For the text-containing cell, return its midpoint in (X, Y) coordinate format. 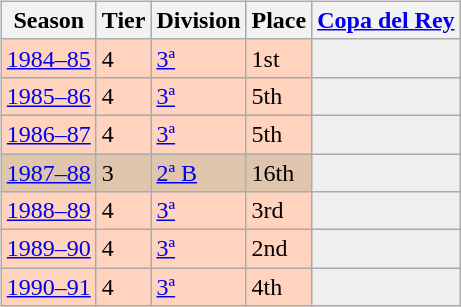
1988–89 (48, 211)
Place (279, 20)
1st (279, 58)
Copa del Rey (386, 20)
1984–85 (48, 58)
1989–90 (48, 249)
1985–86 (48, 96)
Tier (124, 20)
2nd (279, 249)
1987–88 (48, 173)
1990–91 (48, 287)
1986–87 (48, 134)
3 (124, 173)
2ª B (198, 173)
3rd (279, 211)
Division (198, 20)
Season (48, 20)
16th (279, 173)
4th (279, 287)
